Determine the (X, Y) coordinate at the center of the cell enclosing the given text.  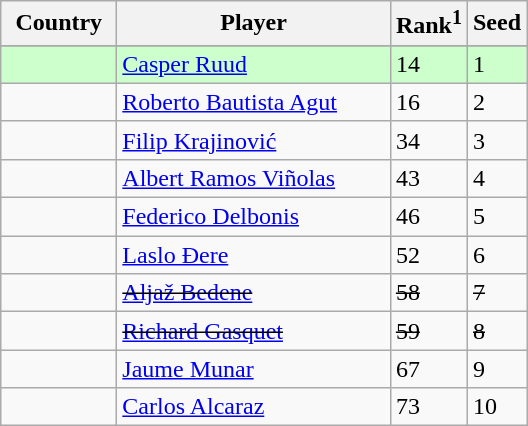
Federico Delbonis (254, 217)
Player (254, 24)
Albert Ramos Viñolas (254, 178)
9 (496, 369)
16 (428, 102)
3 (496, 140)
67 (428, 369)
8 (496, 331)
10 (496, 407)
Jaume Munar (254, 369)
Roberto Bautista Agut (254, 102)
6 (496, 255)
Aljaž Bedene (254, 293)
52 (428, 255)
5 (496, 217)
1 (496, 64)
Laslo Đere (254, 255)
7 (496, 293)
73 (428, 407)
4 (496, 178)
Rank1 (428, 24)
Filip Krajinović (254, 140)
59 (428, 331)
Seed (496, 24)
Casper Ruud (254, 64)
34 (428, 140)
14 (428, 64)
43 (428, 178)
46 (428, 217)
Carlos Alcaraz (254, 407)
58 (428, 293)
2 (496, 102)
Country (59, 24)
Richard Gasquet (254, 331)
